Determine the [x, y] coordinate at the center of the cell enclosing the given text.  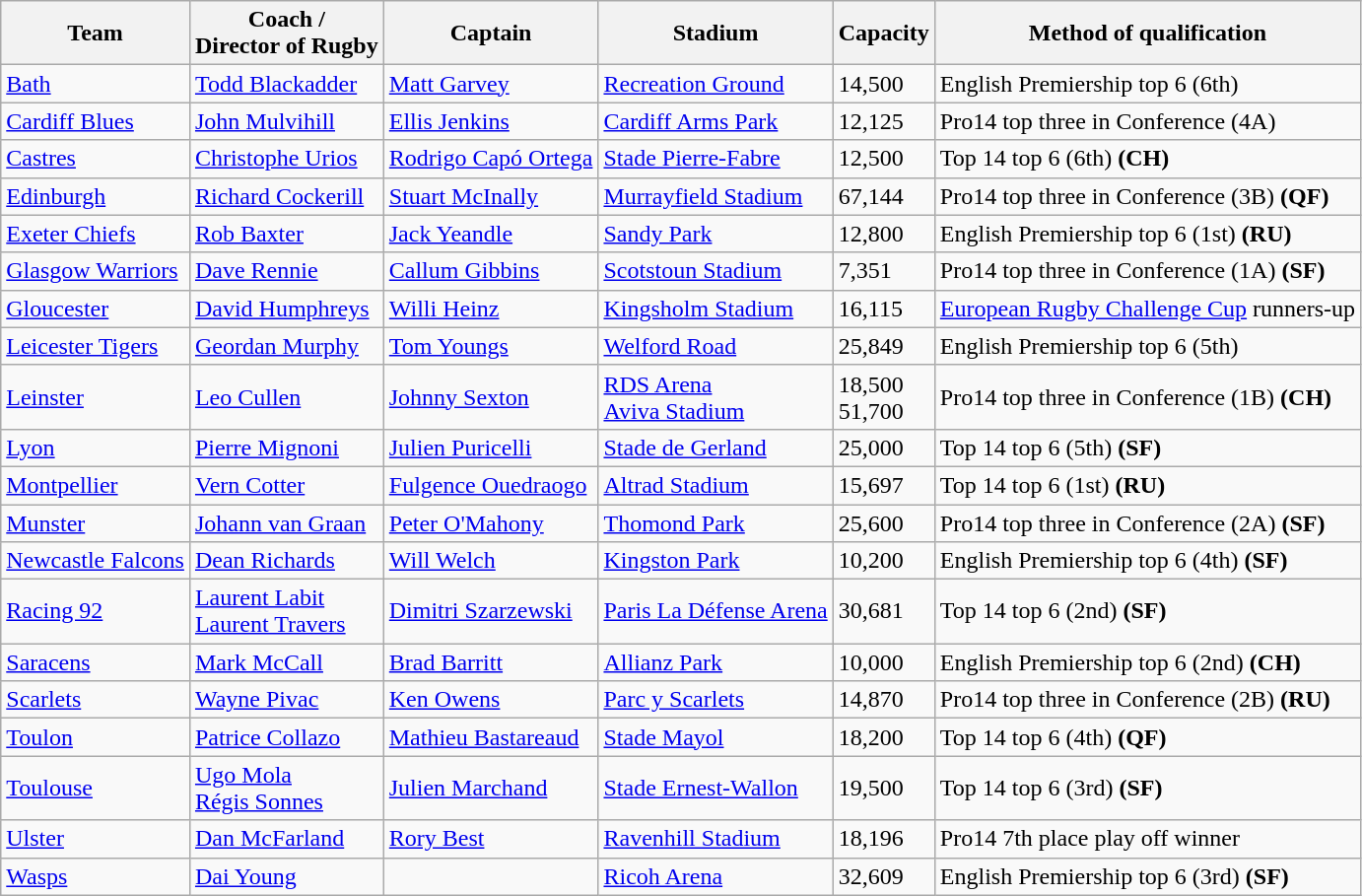
67,144 [883, 196]
Christophe Urios [286, 159]
Top 14 top 6 (3rd) (SF) [1147, 789]
Wayne Pivac [286, 700]
Leicester Tigers [96, 346]
Dimitri Szarzewski [491, 611]
Pro14 top three in Conference (2B) (RU) [1147, 700]
Will Welch [491, 561]
Todd Blackadder [286, 84]
Munster [96, 523]
Pro14 top three in Conference (3B) (QF) [1147, 196]
Altrad Stadium [715, 485]
Rodrigo Capó Ortega [491, 159]
14,870 [883, 700]
Toulouse [96, 789]
Racing 92 [96, 611]
25,849 [883, 346]
Bath [96, 84]
Wasps [96, 876]
15,697 [883, 485]
Tom Youngs [491, 346]
Pro14 top three in Conference (2A) (SF) [1147, 523]
Johann van Graan [286, 523]
Ricoh Arena [715, 876]
Top 14 top 6 (5th) (SF) [1147, 448]
12,500 [883, 159]
Pro14 top three in Conference (4A) [1147, 121]
European Rugby Challenge Cup runners-up [1147, 309]
Coach /Director of Rugby [286, 34]
Laurent Labit Laurent Travers [286, 611]
Murrayfield Stadium [715, 196]
Paris La Défense Arena [715, 611]
Julien Puricelli [491, 448]
Jack Yeandle [491, 234]
English Premiership top 6 (4th) (SF) [1147, 561]
Sandy Park [715, 234]
Dave Rennie [286, 271]
Brad Barritt [491, 662]
Mathieu Bastareaud [491, 737]
Edinburgh [96, 196]
18,196 [883, 839]
Dean Richards [286, 561]
Cardiff Blues [96, 121]
Pro14 7th place play off winner [1147, 839]
Allianz Park [715, 662]
Fulgence Ouedraogo [491, 485]
16,115 [883, 309]
Peter O'Mahony [491, 523]
Capacity [883, 34]
Team [96, 34]
Ugo Mola Régis Sonnes [286, 789]
Mark McCall [286, 662]
Pierre Mignoni [286, 448]
Stade Mayol [715, 737]
English Premiership top 6 (1st) (RU) [1147, 234]
Johnny Sexton [491, 396]
Stuart McInally [491, 196]
12,125 [883, 121]
Pro14 top three in Conference (1A) (SF) [1147, 271]
Geordan Murphy [286, 346]
Pro14 top three in Conference (1B) (CH) [1147, 396]
Rory Best [491, 839]
10,200 [883, 561]
RDS ArenaAviva Stadium [715, 396]
Top 14 top 6 (2nd) (SF) [1147, 611]
Kingsholm Stadium [715, 309]
Dan McFarland [286, 839]
Julien Marchand [491, 789]
Cardiff Arms Park [715, 121]
Top 14 top 6 (6th) (CH) [1147, 159]
Exeter Chiefs [96, 234]
14,500 [883, 84]
Scotstoun Stadium [715, 271]
10,000 [883, 662]
Patrice Collazo [286, 737]
Stade de Gerland [715, 448]
32,609 [883, 876]
Stade Pierre-Fabre [715, 159]
Parc y Scarlets [715, 700]
25,000 [883, 448]
Glasgow Warriors [96, 271]
Kingston Park [715, 561]
David Humphreys [286, 309]
English Premiership top 6 (6th) [1147, 84]
18,50051,700 [883, 396]
English Premiership top 6 (5th) [1147, 346]
Stadium [715, 34]
Callum Gibbins [491, 271]
Ken Owens [491, 700]
Richard Cockerill [286, 196]
12,800 [883, 234]
English Premiership top 6 (3rd) (SF) [1147, 876]
Vern Cotter [286, 485]
Ellis Jenkins [491, 121]
7,351 [883, 271]
Ulster [96, 839]
18,200 [883, 737]
Top 14 top 6 (4th) (QF) [1147, 737]
Montpellier [96, 485]
Leo Cullen [286, 396]
Newcastle Falcons [96, 561]
John Mulvihill [286, 121]
Willi Heinz [491, 309]
Top 14 top 6 (1st) (RU) [1147, 485]
Leinster [96, 396]
Gloucester [96, 309]
English Premiership top 6 (2nd) (CH) [1147, 662]
Welford Road [715, 346]
30,681 [883, 611]
Castres [96, 159]
Thomond Park [715, 523]
Saracens [96, 662]
25,600 [883, 523]
Stade Ernest-Wallon [715, 789]
Scarlets [96, 700]
Method of qualification [1147, 34]
19,500 [883, 789]
Captain [491, 34]
Rob Baxter [286, 234]
Matt Garvey [491, 84]
Recreation Ground [715, 84]
Lyon [96, 448]
Dai Young [286, 876]
Ravenhill Stadium [715, 839]
Toulon [96, 737]
